Return the [X, Y] coordinate for the center point of the cell that contains the specified text.  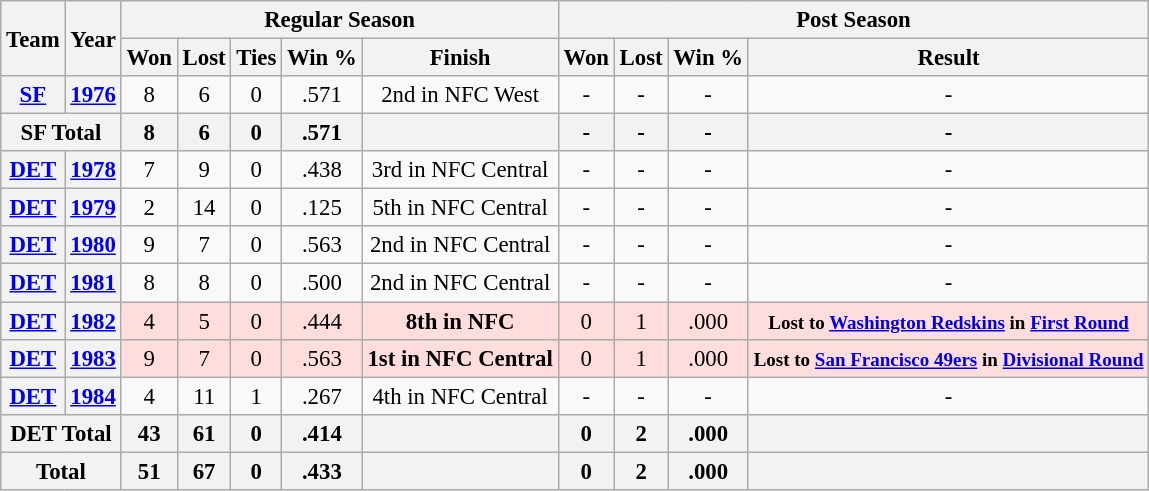
1984 [93, 396]
SF Total [61, 133]
1983 [93, 358]
Year [93, 38]
.125 [322, 208]
1976 [93, 95]
1979 [93, 208]
.438 [322, 170]
Lost to San Francisco 49ers in Divisional Round [948, 358]
5 [204, 321]
Regular Season [340, 20]
14 [204, 208]
DET Total [61, 433]
Ties [256, 58]
1st in NFC Central [460, 358]
Finish [460, 58]
5th in NFC Central [460, 208]
2nd in NFC West [460, 95]
51 [149, 471]
1981 [93, 283]
.433 [322, 471]
11 [204, 396]
.414 [322, 433]
1978 [93, 170]
Lost to Washington Redskins in First Round [948, 321]
.500 [322, 283]
8th in NFC [460, 321]
61 [204, 433]
Team [33, 38]
3rd in NFC Central [460, 170]
.444 [322, 321]
43 [149, 433]
.267 [322, 396]
Result [948, 58]
1982 [93, 321]
4th in NFC Central [460, 396]
67 [204, 471]
1980 [93, 245]
Total [61, 471]
Post Season [854, 20]
SF [33, 95]
